For the text-containing cell, return its midpoint in [X, Y] coordinate format. 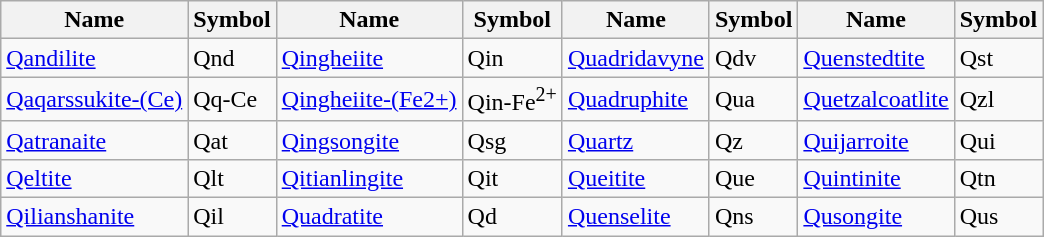
Quijarroite [876, 140]
Qatranaite [94, 140]
Qd [512, 217]
Qnd [232, 58]
Quintinite [876, 178]
Quetzalcoatlite [876, 100]
Quenselite [636, 217]
Qq-Ce [232, 100]
Qin [512, 58]
Quadruphite [636, 100]
Qin-Fe2+ [512, 100]
Qua [753, 100]
Qsg [512, 140]
Quenstedtite [876, 58]
Que [753, 178]
Quadratite [369, 217]
Qz [753, 140]
Qat [232, 140]
Qdv [753, 58]
Qandilite [94, 58]
Qlt [232, 178]
Qusongite [876, 217]
Qit [512, 178]
Qus [998, 217]
Qns [753, 217]
Qingheiite [369, 58]
Qeltite [94, 178]
Qtn [998, 178]
Qilianshanite [94, 217]
Qzl [998, 100]
Qingheiite-(Fe2+) [369, 100]
Qui [998, 140]
Qingsongite [369, 140]
Quartz [636, 140]
Quadridavyne [636, 58]
Qil [232, 217]
Qaqarssukite-(Ce) [94, 100]
Qitianlingite [369, 178]
Qst [998, 58]
Queitite [636, 178]
